Identify which cell holds the provided text, then report its (x, y) central coordinate. 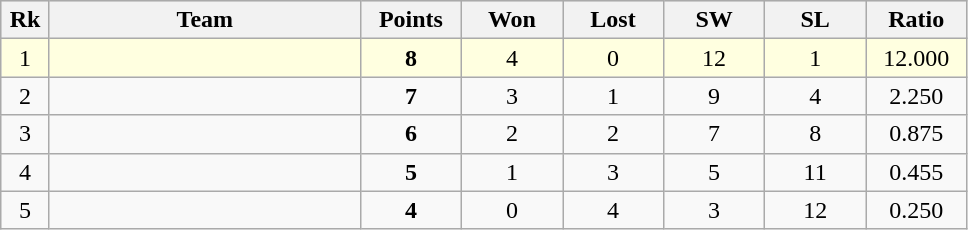
0.250 (916, 210)
0.875 (916, 134)
12.000 (916, 58)
11 (816, 172)
Points (410, 20)
Lost (612, 20)
0.455 (916, 172)
6 (410, 134)
SL (816, 20)
Won (512, 20)
Rk (26, 20)
Team (204, 20)
2.250 (916, 96)
Ratio (916, 20)
SW (714, 20)
9 (714, 96)
